Pinpoint the cell where the given text exists, returning its (x, y) midpoint coordinate. 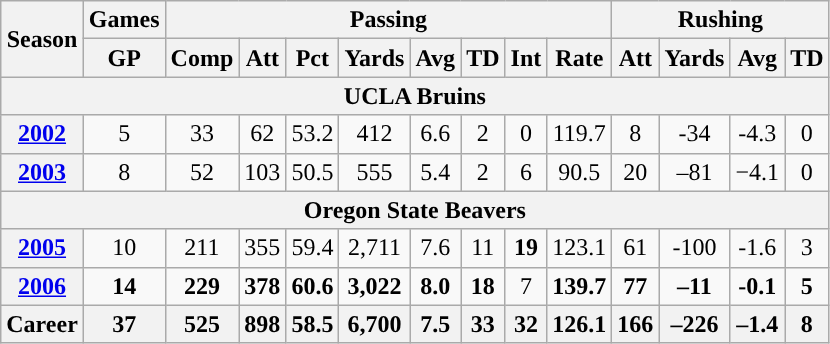
6 (526, 172)
19 (526, 248)
555 (374, 172)
GP (124, 58)
5.4 (436, 172)
32 (526, 324)
Season (42, 39)
8.0 (436, 286)
Passing (388, 20)
103 (262, 172)
126.1 (580, 324)
11 (483, 248)
2,711 (374, 248)
58.5 (312, 324)
378 (262, 286)
166 (636, 324)
14 (124, 286)
UCLA Bruins (415, 96)
3,022 (374, 286)
37 (124, 324)
Pct (312, 58)
6.6 (436, 134)
412 (374, 134)
Career (42, 324)
20 (636, 172)
Games (124, 20)
3 (807, 248)
525 (202, 324)
10 (124, 248)
50.5 (312, 172)
2005 (42, 248)
7 (526, 286)
60.6 (312, 286)
211 (202, 248)
-100 (694, 248)
7.6 (436, 248)
898 (262, 324)
229 (202, 286)
Oregon State Beavers (415, 210)
-0.1 (758, 286)
–1.4 (758, 324)
52 (202, 172)
-1.6 (758, 248)
77 (636, 286)
62 (262, 134)
2003 (42, 172)
2002 (42, 134)
119.7 (580, 134)
355 (262, 248)
-4.3 (758, 134)
−4.1 (758, 172)
–81 (694, 172)
Rate (580, 58)
90.5 (580, 172)
139.7 (580, 286)
53.2 (312, 134)
6,700 (374, 324)
-34 (694, 134)
61 (636, 248)
123.1 (580, 248)
18 (483, 286)
7.5 (436, 324)
Rushing (720, 20)
59.4 (312, 248)
–11 (694, 286)
Int (526, 58)
Comp (202, 58)
–226 (694, 324)
2006 (42, 286)
